Capture the cell that displays the provided text and extract its [x, y] central coordinate. 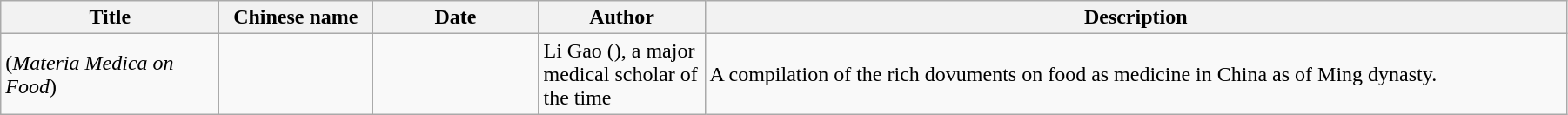
Title [110, 17]
Author [621, 17]
Li Gao (), a major medical scholar of the time [621, 74]
Date [456, 17]
Chinese name [296, 17]
Description [1136, 17]
(Materia Medica on Food) [110, 74]
A compilation of the rich dovuments on food as medicine in China as of Ming dynasty. [1136, 74]
